Pinpoint the cell where the given text exists, returning its (X, Y) midpoint coordinate. 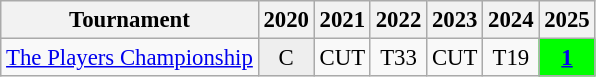
T33 (398, 58)
2024 (511, 20)
The Players Championship (130, 58)
Tournament (130, 20)
2021 (342, 20)
2022 (398, 20)
T19 (511, 58)
1 (567, 58)
2025 (567, 20)
2023 (455, 20)
2020 (286, 20)
C (286, 58)
